Return [X, Y] of the center of cell containing provided text 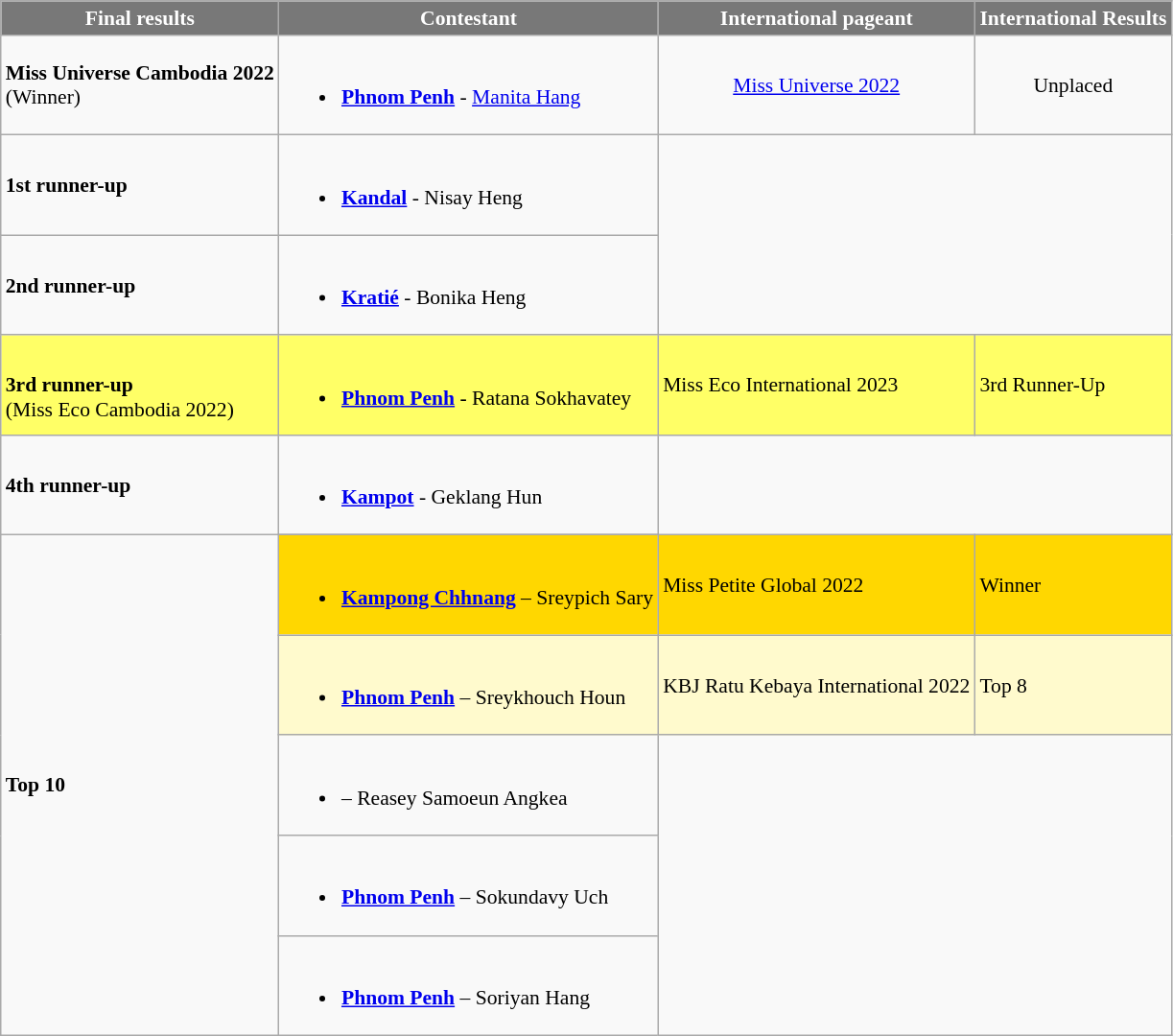
1st runner-up [140, 185]
Kampong Chhnang – Sreypich Sary [468, 585]
Unplaced [1072, 85]
3rd runner-up(Miss Eco Cambodia 2022) [140, 386]
– Reasey Samoeun Angkea [468, 786]
Miss Eco International 2023 [816, 386]
International pageant [816, 18]
KBJ Ratu Kebaya International 2022 [816, 686]
Phnom Penh – Soriyan Hang [468, 985]
Miss Universe Cambodia 2022(Winner) [140, 85]
Phnom Penh – Sokundavy Uch [468, 885]
Kratié - Bonika Heng [468, 285]
Miss Petite Global 2022 [816, 585]
Phnom Penh – Sreykhouch Houn [468, 686]
Phnom Penh - Ratana Sokhavatey [468, 386]
Winner [1072, 585]
Kampot - Geklang Hun [468, 485]
Final results [140, 18]
International Results [1072, 18]
4th runner-up [140, 485]
Contestant [468, 18]
2nd runner-up [140, 285]
Miss Universe 2022 [816, 85]
3rd Runner-Up [1072, 386]
Kandal - Nisay Heng [468, 185]
Phnom Penh - Manita Hang [468, 85]
Top 10 [140, 785]
Top 8 [1072, 686]
